Identify which cell holds the provided text, then report its [X, Y] central coordinate. 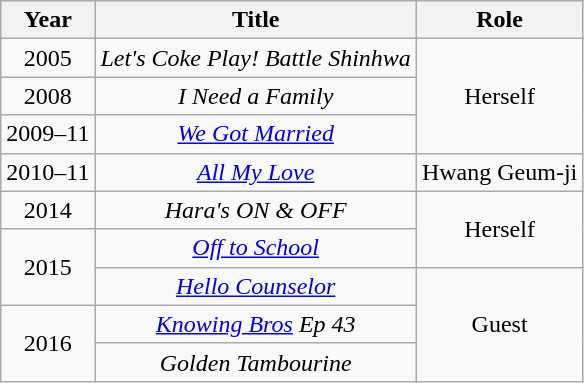
Let's Coke Play! Battle Shinhwa [256, 58]
All My Love [256, 172]
Off to School [256, 248]
2016 [48, 343]
Hello Counselor [256, 286]
Title [256, 20]
I Need a Family [256, 96]
2005 [48, 58]
Year [48, 20]
Knowing Bros Ep 43 [256, 324]
Guest [499, 324]
Golden Tambourine [256, 362]
2014 [48, 210]
2010–11 [48, 172]
Hwang Geum-ji [499, 172]
2015 [48, 267]
2008 [48, 96]
Role [499, 20]
Hara's ON & OFF [256, 210]
2009–11 [48, 134]
We Got Married [256, 134]
